Output the (X, Y) coordinate of the center of the cell containing the given text.  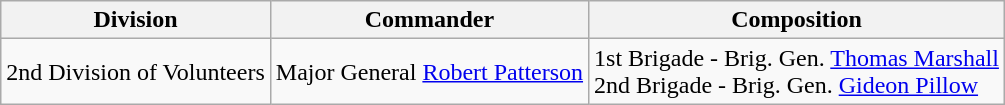
Division (136, 20)
Composition (797, 20)
Major General Robert Patterson (429, 72)
2nd Division of Volunteers (136, 72)
Commander (429, 20)
1st Brigade - Brig. Gen. Thomas Marshall2nd Brigade - Brig. Gen. Gideon Pillow (797, 72)
